Extract the [X, Y] coordinate from the center of the cell holding the provided text.  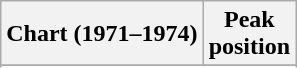
Peakposition [249, 34]
Chart (1971–1974) [102, 34]
